Scan for the cell matching the given text and deliver its (X, Y) coordinate at center. 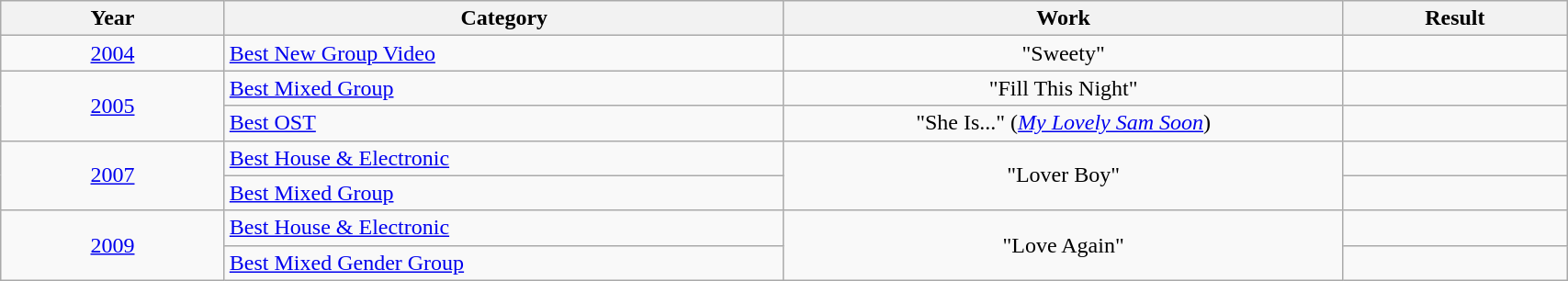
Category (503, 18)
2009 (113, 245)
Year (113, 18)
2005 (113, 106)
"Love Again" (1064, 245)
Best Mixed Gender Group (503, 263)
Result (1455, 18)
2004 (113, 53)
Best New Group Video (503, 53)
"Sweety" (1064, 53)
2007 (113, 175)
Work (1064, 18)
"She Is..." (My Lovely Sam Soon) (1064, 123)
"Lover Boy" (1064, 175)
Best OST (503, 123)
"Fill This Night" (1064, 88)
